For the text-containing cell, return its midpoint in [x, y] coordinate format. 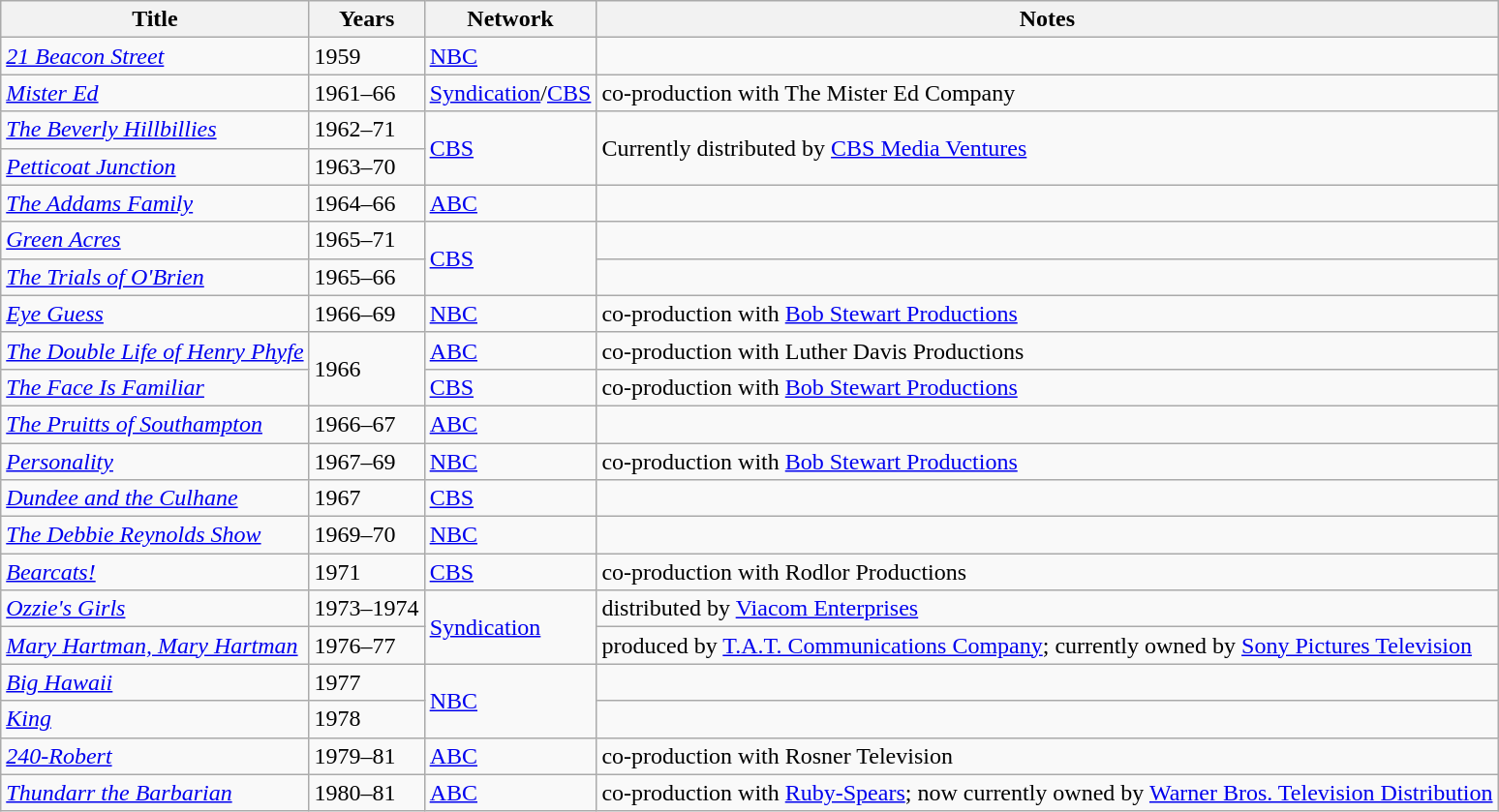
1964–66 [366, 203]
21 Beacon Street [155, 56]
1967 [366, 498]
The Face Is Familiar [155, 387]
1979–81 [366, 756]
Personality [155, 462]
1963–70 [366, 166]
Syndication [510, 627]
1962–71 [366, 130]
1959 [366, 56]
Dundee and the Culhane [155, 498]
co-production with The Mister Ed Company [1048, 93]
Network [510, 19]
Mary Hartman, Mary Hartman [155, 646]
1965–71 [366, 240]
Eye Guess [155, 314]
1976–77 [366, 646]
Mister Ed [155, 93]
The Pruitts of Southampton [155, 424]
Bearcats! [155, 572]
co-production with Rosner Television [1048, 756]
Currently distributed by CBS Media Ventures [1048, 148]
The Debbie Reynolds Show [155, 535]
co-production with Luther Davis Productions [1048, 350]
distributed by Viacom Enterprises [1048, 609]
Notes [1048, 19]
The Trials of O'Brien [155, 277]
1965–66 [366, 277]
The Beverly Hillbillies [155, 130]
1971 [366, 572]
1967–69 [366, 462]
co-production with Rodlor Productions [1048, 572]
Syndication/CBS [510, 93]
1980–81 [366, 793]
1966–69 [366, 314]
1969–70 [366, 535]
Ozzie's Girls [155, 609]
Thundarr the Barbarian [155, 793]
The Addams Family [155, 203]
The Double Life of Henry Phyfe [155, 350]
1977 [366, 682]
1966–67 [366, 424]
1966 [366, 369]
Petticoat Junction [155, 166]
240-Robert [155, 756]
1961–66 [366, 93]
1973–1974 [366, 609]
1978 [366, 719]
King [155, 719]
Big Hawaii [155, 682]
Years [366, 19]
Title [155, 19]
co-production with Ruby-Spears; now currently owned by Warner Bros. Television Distribution [1048, 793]
Green Acres [155, 240]
produced by T.A.T. Communications Company; currently owned by Sony Pictures Television [1048, 646]
